Scan for the cell matching the given text and deliver its (x, y) coordinate at center. 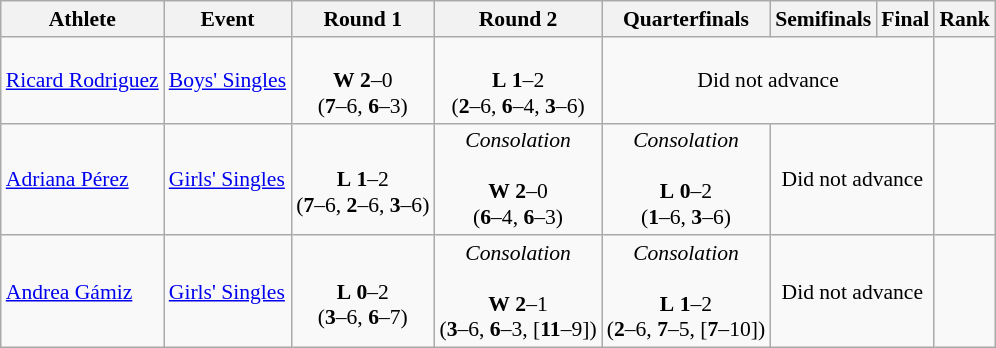
Round 2 (518, 19)
Athlete (82, 19)
Event (228, 19)
Final (905, 19)
L 1–2 (7–6, 2–6, 3–6) (362, 179)
Round 1 (362, 19)
Rank (964, 19)
ConsolationW 2–1 (3–6, 6–3, [11–9]) (518, 292)
Andrea Gámiz (82, 292)
ConsolationL 0–2 (1–6, 3–6) (686, 179)
W 2–0 (7–6, 6–3) (362, 80)
L 0–2 (3–6, 6–7) (362, 292)
Boys' Singles (228, 80)
ConsolationL 1–2 (2–6, 7–5, [7–10]) (686, 292)
L 1–2 (2–6, 6–4, 3–6) (518, 80)
Ricard Rodriguez (82, 80)
ConsolationW 2–0 (6–4, 6–3) (518, 179)
Quarterfinals (686, 19)
Semifinals (823, 19)
Adriana Pérez (82, 179)
